Output the [x, y] coordinate of the center of the cell containing the given text.  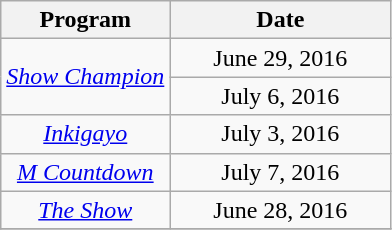
June 28, 2016 [280, 210]
July 7, 2016 [280, 172]
Show Champion [86, 77]
July 6, 2016 [280, 96]
Date [280, 20]
July 3, 2016 [280, 134]
Program [86, 20]
June 29, 2016 [280, 58]
The Show [86, 210]
Inkigayo [86, 134]
M Countdown [86, 172]
